Detect which cell encompasses the target text, then output its [X, Y] center coordinate. 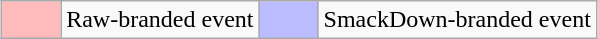
SmackDown-branded event [457, 20]
Raw-branded event [160, 20]
